Find where the given text appears and provide that cell's center as [X, Y] coordinate. 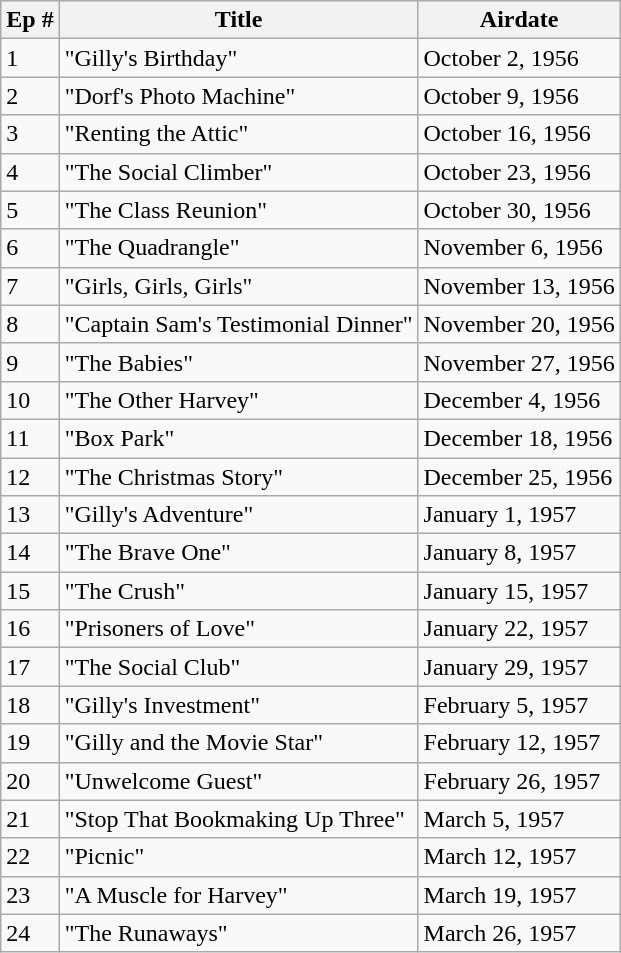
"A Muscle for Harvey" [238, 895]
November 27, 1956 [519, 362]
January 15, 1957 [519, 591]
January 22, 1957 [519, 629]
23 [30, 895]
2 [30, 96]
"Unwelcome Guest" [238, 781]
October 16, 1956 [519, 134]
"The Runaways" [238, 933]
"Gilly's Adventure" [238, 515]
9 [30, 362]
"The Other Harvey" [238, 400]
13 [30, 515]
4 [30, 172]
"The Crush" [238, 591]
February 26, 1957 [519, 781]
"Captain Sam's Testimonial Dinner" [238, 324]
12 [30, 477]
"The Quadrangle" [238, 248]
March 26, 1957 [519, 933]
"The Social Climber" [238, 172]
February 12, 1957 [519, 743]
October 30, 1956 [519, 210]
October 9, 1956 [519, 96]
"Stop That Bookmaking Up Three" [238, 819]
10 [30, 400]
5 [30, 210]
"The Christmas Story" [238, 477]
20 [30, 781]
November 20, 1956 [519, 324]
1 [30, 58]
"Girls, Girls, Girls" [238, 286]
"Gilly and the Movie Star" [238, 743]
October 2, 1956 [519, 58]
7 [30, 286]
"Renting the Attic" [238, 134]
"Picnic" [238, 857]
"Prisoners of Love" [238, 629]
24 [30, 933]
"The Babies" [238, 362]
March 12, 1957 [519, 857]
December 25, 1956 [519, 477]
19 [30, 743]
11 [30, 438]
16 [30, 629]
March 5, 1957 [519, 819]
"Box Park" [238, 438]
17 [30, 667]
6 [30, 248]
21 [30, 819]
January 8, 1957 [519, 553]
14 [30, 553]
"Gilly's Birthday" [238, 58]
Airdate [519, 20]
December 18, 1956 [519, 438]
"Dorf's Photo Machine" [238, 96]
October 23, 1956 [519, 172]
3 [30, 134]
November 6, 1956 [519, 248]
8 [30, 324]
15 [30, 591]
December 4, 1956 [519, 400]
November 13, 1956 [519, 286]
January 29, 1957 [519, 667]
"The Class Reunion" [238, 210]
Title [238, 20]
March 19, 1957 [519, 895]
Ep # [30, 20]
18 [30, 705]
January 1, 1957 [519, 515]
"The Brave One" [238, 553]
22 [30, 857]
"The Social Club" [238, 667]
February 5, 1957 [519, 705]
"Gilly's Investment" [238, 705]
